From the cell containing the given text, extract its center point as (X, Y) coordinate. 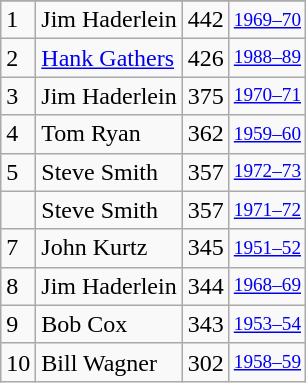
362 (206, 134)
10 (18, 362)
1972–73 (267, 172)
7 (18, 248)
John Kurtz (109, 248)
1970–71 (267, 96)
426 (206, 58)
1951–52 (267, 248)
Tom Ryan (109, 134)
1971–72 (267, 210)
345 (206, 248)
1953–54 (267, 324)
1958–59 (267, 362)
4 (18, 134)
Bob Cox (109, 324)
1968–69 (267, 286)
8 (18, 286)
1988–89 (267, 58)
1969–70 (267, 20)
375 (206, 96)
Hank Gathers (109, 58)
344 (206, 286)
1959–60 (267, 134)
343 (206, 324)
Bill Wagner (109, 362)
442 (206, 20)
2 (18, 58)
302 (206, 362)
3 (18, 96)
1 (18, 20)
5 (18, 172)
9 (18, 324)
